Return the [x, y] coordinate for the center point of the cell that contains the specified text.  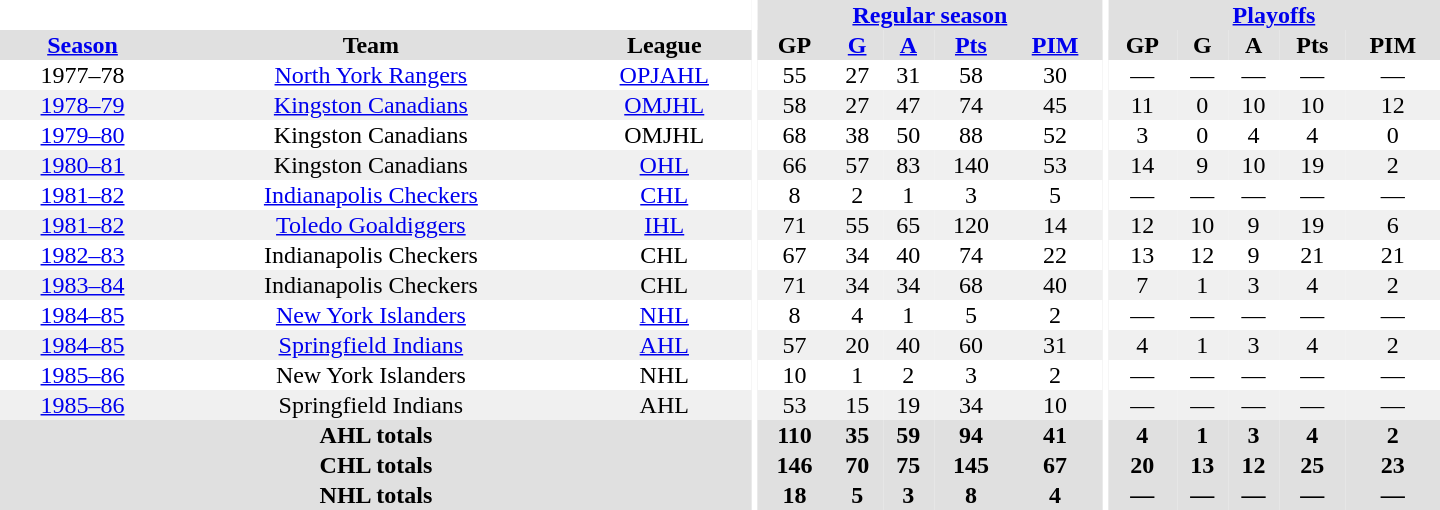
1982–83 [82, 255]
IHL [664, 225]
Team [371, 45]
11 [1142, 105]
59 [908, 435]
35 [858, 435]
146 [795, 465]
23 [1393, 465]
6 [1393, 225]
NHL totals [376, 495]
1979–80 [82, 135]
North York Rangers [371, 75]
League [664, 45]
1980–81 [82, 165]
Regular season [930, 15]
1983–84 [82, 285]
AHL totals [376, 435]
145 [971, 465]
Season [82, 45]
1978–79 [82, 105]
66 [795, 165]
30 [1055, 75]
38 [858, 135]
110 [795, 435]
60 [971, 345]
94 [971, 435]
83 [908, 165]
41 [1055, 435]
7 [1142, 285]
25 [1312, 465]
70 [858, 465]
OPJAHL [664, 75]
50 [908, 135]
22 [1055, 255]
1977–78 [82, 75]
18 [795, 495]
45 [1055, 105]
75 [908, 465]
15 [858, 405]
120 [971, 225]
52 [1055, 135]
88 [971, 135]
65 [908, 225]
Toledo Goaldiggers [371, 225]
47 [908, 105]
140 [971, 165]
Playoffs [1274, 15]
OHL [664, 165]
CHL totals [376, 465]
